Return (X, Y) of the center of cell containing provided text 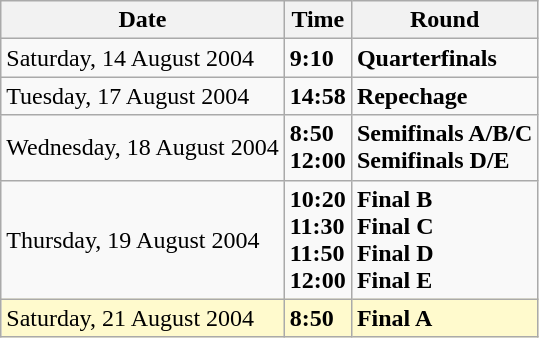
Tuesday, 17 August 2004 (143, 96)
Saturday, 21 August 2004 (143, 318)
Thursday, 19 August 2004 (143, 240)
Saturday, 14 August 2004 (143, 58)
8:50 (318, 318)
8:5012:00 (318, 148)
Quarterfinals (444, 58)
Date (143, 20)
Semifinals A/B/CSemifinals D/E (444, 148)
Repechage (444, 96)
Final A (444, 318)
Round (444, 20)
Final BFinal CFinal DFinal E (444, 240)
10:2011:3011:5012:00 (318, 240)
Wednesday, 18 August 2004 (143, 148)
9:10 (318, 58)
Time (318, 20)
14:58 (318, 96)
